From the cell containing the given text, extract its center point as (X, Y) coordinate. 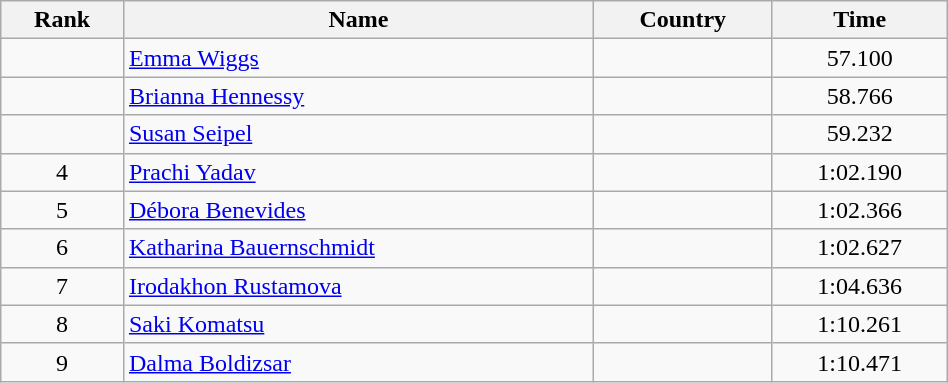
1:02.366 (860, 210)
4 (62, 172)
Susan Seipel (358, 134)
Emma Wiggs (358, 58)
Dalma Boldizsar (358, 362)
Débora Benevides (358, 210)
1:02.627 (860, 248)
1:04.636 (860, 286)
Brianna Hennessy (358, 96)
Prachi Yadav (358, 172)
Time (860, 20)
57.100 (860, 58)
9 (62, 362)
1:10.471 (860, 362)
Country (682, 20)
Saki Komatsu (358, 324)
6 (62, 248)
7 (62, 286)
1:10.261 (860, 324)
59.232 (860, 134)
8 (62, 324)
Katharina Bauernschmidt (358, 248)
1:02.190 (860, 172)
Irodakhon Rustamova (358, 286)
Name (358, 20)
58.766 (860, 96)
5 (62, 210)
Rank (62, 20)
